Output the (x, y) coordinate of the center of the cell containing the given text.  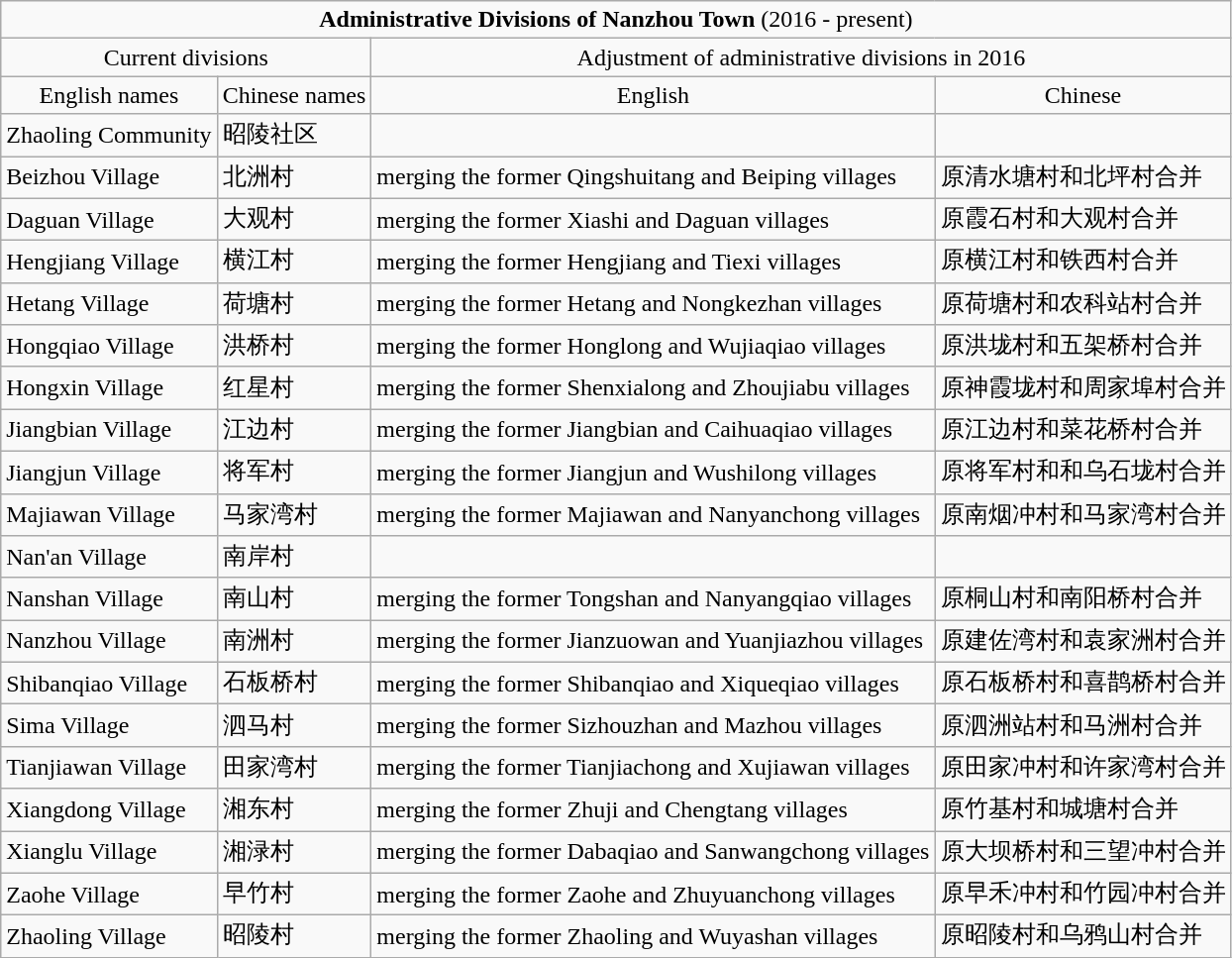
原竹基村和城塘村合并 (1083, 810)
Daguan Village (109, 220)
原清水塘村和北坪村合并 (1083, 178)
Majiawan Village (109, 515)
横江村 (294, 262)
原荷塘村和农科站村合并 (1083, 303)
泗马村 (294, 725)
原神霞垅村和周家埠村合并 (1083, 388)
Current divisions (186, 57)
Chinese names (294, 95)
昭陵社区 (294, 135)
merging the former Jiangjun and Wushilong villages (654, 472)
Zaohe Village (109, 894)
马家湾村 (294, 515)
南洲村 (294, 642)
merging the former Zaohe and Zhuyuanchong villages (654, 894)
Zhaoling Village (109, 937)
merging the former Shibanqiao and Xiqueqiao villages (654, 684)
原霞石村和大观村合并 (1083, 220)
merging the former Zhuji and Chengtang villages (654, 810)
merging the former Dabaqiao and Sanwangchong villages (654, 852)
Nanzhou Village (109, 642)
English (654, 95)
English names (109, 95)
merging the former Hetang and Nongkezhan villages (654, 303)
原江边村和菜花桥村合并 (1083, 430)
大观村 (294, 220)
merging the former Hengjiang and Tiexi villages (654, 262)
merging the former Tianjiachong and Xujiawan villages (654, 767)
Tianjiawan Village (109, 767)
Beizhou Village (109, 178)
原泗洲站村和马洲村合并 (1083, 725)
Shibanqiao Village (109, 684)
Hetang Village (109, 303)
原将军村和和乌石垅村合并 (1083, 472)
Chinese (1083, 95)
原横江村和铁西村合并 (1083, 262)
将军村 (294, 472)
Hengjiang Village (109, 262)
Hongxin Village (109, 388)
原石板桥村和喜鹊桥村合并 (1083, 684)
merging the former Honglong and Wujiaqiao villages (654, 347)
Jiangjun Village (109, 472)
红星村 (294, 388)
Administrative Divisions of Nanzhou Town (2016 - present) (616, 20)
石板桥村 (294, 684)
湘渌村 (294, 852)
Sima Village (109, 725)
Xiangdong Village (109, 810)
南岸村 (294, 557)
原早禾冲村和竹园冲村合并 (1083, 894)
merging the former Zhaoling and Wuyashan villages (654, 937)
merging the former Jiangbian and Caihuaqiao villages (654, 430)
江边村 (294, 430)
merging the former Xiashi and Daguan villages (654, 220)
原洪垅村和五架桥村合并 (1083, 347)
南山村 (294, 598)
merging the former Jianzuowan and Yuanjiazhou villages (654, 642)
北洲村 (294, 178)
原桐山村和南阳桥村合并 (1083, 598)
原昭陵村和乌鸦山村合并 (1083, 937)
早竹村 (294, 894)
原建佐湾村和袁家洲村合并 (1083, 642)
荷塘村 (294, 303)
merging the former Qingshuitang and Beiping villages (654, 178)
原南烟冲村和马家湾村合并 (1083, 515)
merging the former Shenxialong and Zhoujiabu villages (654, 388)
原大坝桥村和三望冲村合并 (1083, 852)
Jiangbian Village (109, 430)
Hongqiao Village (109, 347)
昭陵村 (294, 937)
湘东村 (294, 810)
Adjustment of administrative divisions in 2016 (801, 57)
Nanshan Village (109, 598)
田家湾村 (294, 767)
原田家冲村和许家湾村合并 (1083, 767)
merging the former Sizhouzhan and Mazhou villages (654, 725)
merging the former Majiawan and Nanyanchong villages (654, 515)
洪桥村 (294, 347)
merging the former Tongshan and Nanyangqiao villages (654, 598)
Nan'an Village (109, 557)
Zhaoling Community (109, 135)
Xianglu Village (109, 852)
